From the cell containing the given text, extract its center point as (x, y) coordinate. 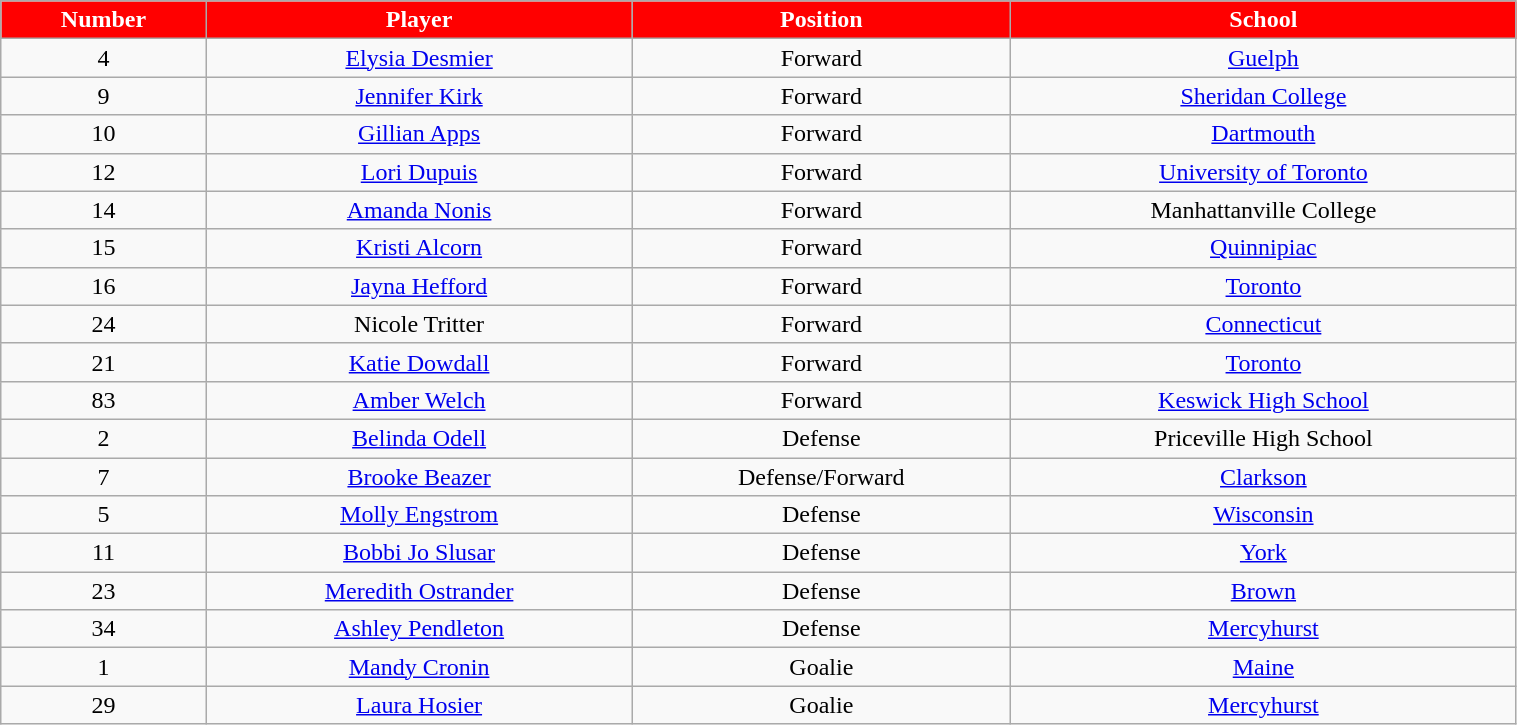
Belinda Odell (419, 438)
Elysia Desmier (419, 58)
Laura Hosier (419, 705)
Nicole Tritter (419, 324)
Maine (1264, 667)
29 (104, 705)
Jayna Hefford (419, 286)
21 (104, 362)
Player (419, 20)
Connecticut (1264, 324)
Wisconsin (1264, 515)
Molly Engstrom (419, 515)
7 (104, 477)
15 (104, 248)
23 (104, 591)
Brooke Beazer (419, 477)
Guelph (1264, 58)
24 (104, 324)
York (1264, 553)
1 (104, 667)
11 (104, 553)
34 (104, 629)
Quinnipiac (1264, 248)
9 (104, 96)
Amber Welch (419, 400)
Katie Dowdall (419, 362)
Priceville High School (1264, 438)
16 (104, 286)
Keswick High School (1264, 400)
Defense/Forward (822, 477)
University of Toronto (1264, 172)
Dartmouth (1264, 134)
Position (822, 20)
Lori Dupuis (419, 172)
Jennifer Kirk (419, 96)
Manhattanville College (1264, 210)
Clarkson (1264, 477)
Meredith Ostrander (419, 591)
Kristi Alcorn (419, 248)
14 (104, 210)
Bobbi Jo Slusar (419, 553)
Amanda Nonis (419, 210)
Number (104, 20)
12 (104, 172)
School (1264, 20)
10 (104, 134)
83 (104, 400)
4 (104, 58)
Gillian Apps (419, 134)
2 (104, 438)
Sheridan College (1264, 96)
Mandy Cronin (419, 667)
5 (104, 515)
Brown (1264, 591)
Ashley Pendleton (419, 629)
